Capture the cell that displays the provided text and extract its (X, Y) central coordinate. 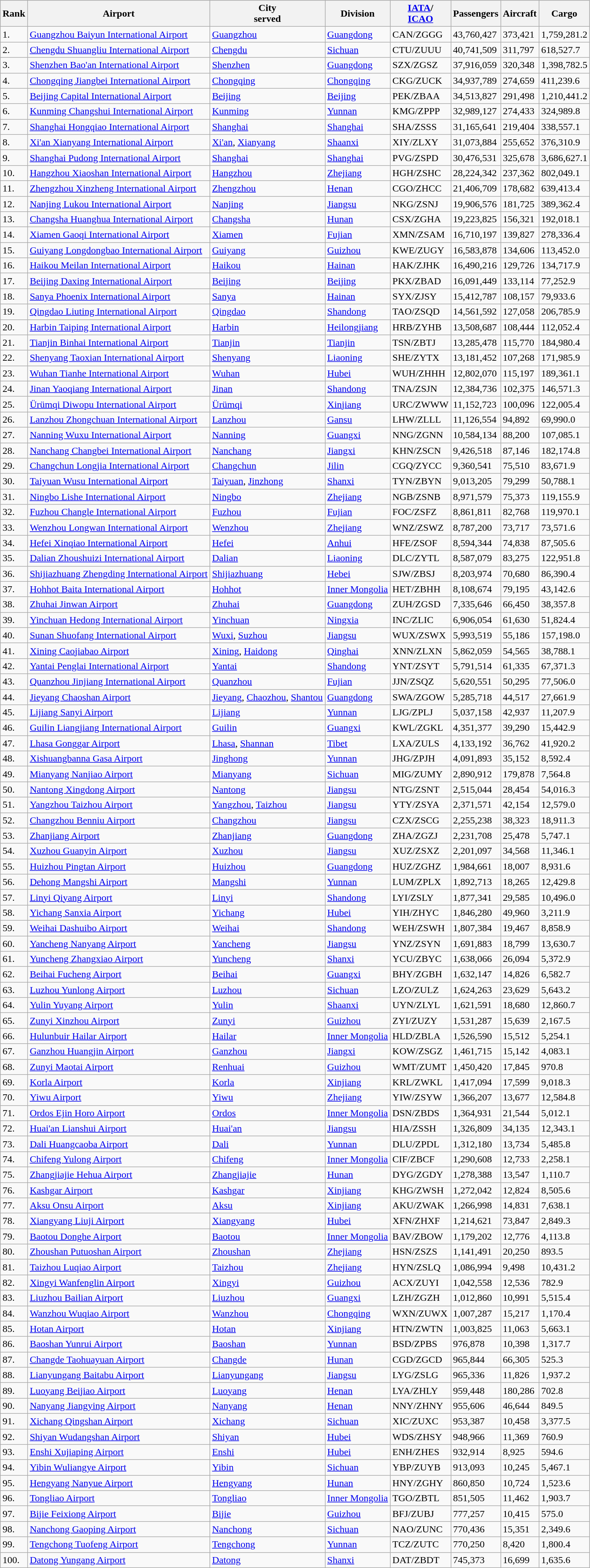
12,429.8 (564, 882)
XUZ/ZSXZ (421, 851)
Sanya Phoenix International Airport (119, 296)
17,599 (520, 1082)
16,710,197 (475, 235)
Hefei (267, 543)
53. (14, 836)
Hengyang (267, 1483)
Chengdu Shuangliu International Airport (119, 50)
12,824 (520, 1190)
ZYI/ZUZY (421, 1021)
Baoshan Yunrui Airport (119, 1344)
777,257 (475, 1514)
YIH/ZHYC (421, 913)
8. (14, 142)
XNN/ZLXN (421, 651)
2,515,044 (475, 789)
129,726 (520, 266)
38,788.1 (564, 651)
1,214,621 (475, 1221)
Nantong Xingdong Airport (119, 789)
PEK/ZBAA (421, 96)
32,989,127 (475, 111)
18,680 (520, 1005)
Kunming Changshui International Airport (119, 111)
948,966 (475, 1437)
206,785.9 (564, 312)
8,108,674 (475, 589)
79,195 (520, 589)
1,877,341 (475, 897)
SHE/ZYTX (421, 358)
192,018.1 (564, 219)
5,747.1 (564, 836)
Mianyang (267, 774)
44,517 (520, 697)
Changde (267, 1360)
NTG/ZSNT (421, 789)
Xingyi Wanfenglin Airport (119, 1283)
61. (14, 959)
156,321 (520, 219)
411,239.6 (564, 81)
8,587,079 (475, 558)
Shenzhen (267, 65)
97. (14, 1514)
XIY/ZLXY (421, 142)
5,485.8 (564, 1144)
1,638,066 (475, 959)
CZX/ZSCG (421, 820)
SJW/ZBSJ (421, 574)
73,571.6 (564, 528)
10,584,134 (475, 435)
HUZ/ZGHZ (421, 866)
Nanchong (267, 1529)
BHY/ZGBH (421, 974)
83. (14, 1298)
9,018.3 (564, 1082)
BFJ/ZUBJ (421, 1514)
83,671.9 (564, 466)
Taizhou Luqiao Airport (119, 1267)
77,252.9 (564, 281)
30,476,531 (475, 157)
Zhangjiajie (267, 1174)
119,155.9 (564, 497)
Harbin (267, 327)
66. (14, 1036)
1,417,094 (475, 1082)
34,568 (520, 851)
189,361.1 (564, 373)
Shijiazhuang (267, 574)
618,527.7 (564, 50)
Liuzhou Bailian Airport (119, 1298)
8,971,579 (475, 497)
12,733 (520, 1159)
3. (14, 65)
Yangzhou Taizhou Airport (119, 805)
Xuzhou (267, 851)
11,126,554 (475, 419)
7,564.8 (564, 774)
Beijing Capital International Airport (119, 96)
Huai'an (267, 1128)
Yulin (267, 1005)
Baotou (267, 1236)
2,167.5 (564, 1021)
76. (14, 1190)
Bijie (267, 1514)
Guangzhou Baiyun International Airport (119, 34)
87. (14, 1360)
HAK/ZJHK (421, 266)
73,847 (520, 1221)
DAT/ZBDT (421, 1560)
Lianyungang (267, 1375)
959,448 (475, 1390)
Changchun Longjia International Airport (119, 466)
15,351 (520, 1529)
54,016.3 (564, 789)
1,278,388 (475, 1174)
Qinghai (358, 651)
49,960 (520, 913)
Hengyang Nanyue Airport (119, 1483)
21,406,709 (475, 188)
Zhoushan (267, 1252)
13,734 (520, 1144)
Yinchuan Hedong International Airport (119, 620)
102,375 (520, 389)
Hulunbuir Hailar Airport (119, 1036)
782.9 (564, 1283)
TCZ/ZUTC (421, 1545)
770,436 (475, 1529)
18,799 (520, 944)
55. (14, 866)
94,892 (520, 419)
43,760,427 (475, 34)
TSN/ZBTJ (421, 343)
64. (14, 1005)
2,258.1 (564, 1159)
2,231,708 (475, 836)
1,272,042 (475, 1190)
LUM/ZPLX (421, 882)
55,186 (520, 635)
ZUH/ZGSD (421, 604)
12,776 (520, 1236)
Ningbo (267, 497)
8,925 (520, 1452)
Hangzhou Xiaoshan International Airport (119, 173)
Zhanjiang Airport (119, 836)
45. (14, 713)
15,639 (520, 1021)
Yichang Sanxia Airport (119, 913)
35,152 (520, 759)
YBP/ZUYB (421, 1468)
24. (14, 389)
LHW/ZLLL (421, 419)
43,142.6 (564, 589)
12,860.7 (564, 1005)
25. (14, 404)
Lianyungang Baitabu Airport (119, 1375)
Zhuhai Jinwan Airport (119, 604)
95. (14, 1483)
Jinan Yaoqiang International Airport (119, 389)
1,984,661 (475, 866)
HGH/ZSHC (421, 173)
13,181,452 (475, 358)
66,450 (520, 604)
1,366,207 (475, 1098)
Wenzhou (267, 528)
82,768 (520, 512)
Hohhot Baita International Airport (119, 589)
21,544 (520, 1113)
Fuzhou (267, 512)
122,005.4 (564, 404)
3,377.5 (564, 1421)
Qingdao Liuting International Airport (119, 312)
Shanghai Pudong International Airport (119, 157)
Yantai Penglai International Airport (119, 666)
320,348 (520, 65)
1,003,825 (475, 1329)
JHG/ZPJH (421, 759)
39. (14, 620)
34,937,789 (475, 81)
107,085.1 (564, 435)
58. (14, 913)
13,677 (520, 1098)
50,295 (520, 681)
1,759,281.2 (564, 34)
Luzhou (267, 990)
94. (14, 1468)
URC/ZWWW (421, 404)
75,373 (520, 497)
Guiyang Longdongbao International Airport (119, 250)
Nanjing Lukou International Airport (119, 204)
Cityserved (267, 14)
LYG/ZSLG (421, 1375)
Anhui (358, 543)
JJN/ZSQZ (421, 681)
389,362.4 (564, 204)
Xining, Haidong (267, 651)
18,911.3 (564, 820)
Renhuai (267, 1067)
278,336.4 (564, 235)
WEH/ZSWH (421, 928)
37. (14, 589)
6. (14, 111)
77,506.0 (564, 681)
146,571.3 (564, 389)
70. (14, 1098)
69,990.0 (564, 419)
28,454 (520, 789)
13,285,478 (475, 343)
62. (14, 974)
54,565 (520, 651)
25,478 (520, 836)
CTU/ZUUU (421, 50)
Ordos (267, 1113)
10,724 (520, 1483)
61,335 (520, 666)
31,073,884 (475, 142)
5,037,158 (475, 713)
DSN/ZBDS (421, 1113)
11,826 (520, 1375)
34. (14, 543)
760.9 (564, 1437)
976,878 (475, 1344)
47. (14, 743)
Shanghai Hongqiao International Airport (119, 127)
38,323 (520, 820)
Chifeng Yulong Airport (119, 1159)
98. (14, 1529)
19,906,576 (475, 204)
73. (14, 1144)
14. (14, 235)
Nanchang (267, 451)
10. (14, 173)
67,371.3 (564, 666)
LXA/ZULS (421, 743)
1,800.4 (564, 1545)
61,630 (520, 620)
WDS/ZHSY (421, 1437)
79,299 (520, 481)
89. (14, 1390)
ENH/ZHES (421, 1452)
Hailar (267, 1036)
Qingdao (267, 312)
8,931.6 (564, 866)
Fuzhou Changle International Airport (119, 512)
134,606 (520, 250)
43. (14, 681)
99. (14, 1545)
SHA/ZSSS (421, 127)
Guilin Liangjiang International Airport (119, 728)
BAV/ZBOW (421, 1236)
YIW/ZSYW (421, 1098)
182,174.8 (564, 451)
Baotou Donghe Airport (119, 1236)
60. (14, 944)
TAO/ZSQD (421, 312)
115,197 (520, 373)
Zunyi Maotai Airport (119, 1067)
274,659 (520, 81)
Yiwu Airport (119, 1098)
CKG/ZUCK (421, 81)
18,007 (520, 866)
5,993,519 (475, 635)
Ningbo Lishe International Airport (119, 497)
18. (14, 296)
Quanzhou Jinjiang International Airport (119, 681)
Heilongjiang (358, 327)
Changsha Huanghua International Airport (119, 219)
745,373 (475, 1560)
Shijiazhuang Zhengding International Airport (119, 574)
31. (14, 497)
HSN/ZSZS (421, 1252)
1,807,384 (475, 928)
38. (14, 604)
Huizhou (267, 866)
Lhasa, Shannan (267, 743)
Nanyang Jiangying Airport (119, 1406)
4,091,893 (475, 759)
Tibet (358, 743)
KRL/ZWKL (421, 1082)
Xingyi (267, 1283)
56. (14, 882)
20. (14, 327)
1,110.7 (564, 1174)
Chengdu (267, 50)
Airport (119, 14)
12,584.8 (564, 1098)
184,980.4 (564, 343)
Yichang (267, 913)
31,165,641 (475, 127)
10,245 (520, 1468)
108,157 (520, 296)
Wuhan Tianhe International Airport (119, 373)
NAO/ZUNC (421, 1529)
1,398,782.5 (564, 65)
Aksu (267, 1206)
181,725 (520, 204)
112,052.4 (564, 327)
Ordos Ejin Horo Airport (119, 1113)
Yinchuan (267, 620)
85. (14, 1329)
Jilin (358, 466)
373,421 (520, 34)
Ningxia (358, 620)
179,878 (520, 774)
48. (14, 759)
1,012,860 (475, 1298)
Lijiang (267, 713)
14,561,592 (475, 312)
29. (14, 466)
CSX/ZGHA (421, 219)
10,415 (520, 1514)
HYN/ZSLQ (421, 1267)
42. (14, 666)
ZHA/ZGZJ (421, 836)
Xichang (267, 1421)
26,094 (520, 959)
100,096 (520, 404)
Xiamen Gaoqi International Airport (119, 235)
ACX/ZUYI (421, 1283)
Tengchong (267, 1545)
Liuzhou (267, 1298)
35. (14, 558)
46. (14, 728)
AKU/ZWAK (421, 1206)
IATA/ICAO (421, 14)
16,583,878 (475, 250)
WMT/ZUMT (421, 1067)
27. (14, 435)
291,498 (520, 96)
Beihai (267, 974)
9,360,541 (475, 466)
10,458 (520, 1421)
INC/ZLIC (421, 620)
5,663.1 (564, 1329)
Xiamen (267, 235)
Zhanjiang (267, 836)
Nanning Wuxu International Airport (119, 435)
9,498 (520, 1267)
Xiangyang (267, 1221)
Aksu Onsu Airport (119, 1206)
Mianyang Nanjiao Airport (119, 774)
TGO/ZBTL (421, 1498)
Taizhou (267, 1267)
YNZ/ZSYN (421, 944)
XMN/ZSAM (421, 235)
965,844 (475, 1360)
XIC/ZUXC (421, 1421)
802,049.1 (564, 173)
5,862,059 (475, 651)
Hangzhou (267, 173)
83,275 (520, 558)
Nanning (267, 435)
72. (14, 1128)
Kashgar Airport (119, 1190)
81. (14, 1267)
Shiyan (267, 1437)
5,515.4 (564, 1298)
SWA/ZGOW (421, 697)
75,510 (520, 466)
Ganzhou Huangjin Airport (119, 1051)
178,682 (520, 188)
Weihai Dashuibo Airport (119, 928)
8,594,344 (475, 543)
107,268 (520, 358)
Jinghong (267, 759)
23. (14, 373)
40. (14, 635)
86,390.4 (564, 574)
52. (14, 820)
Haikou Meilan International Airport (119, 266)
88. (14, 1375)
WNZ/ZSWZ (421, 528)
Dalian Zhoushuizi International Airport (119, 558)
NKG/ZSNJ (421, 204)
Nanjing (267, 204)
8,420 (520, 1545)
23,629 (520, 990)
1,086,994 (475, 1267)
5,620,551 (475, 681)
1,450,420 (475, 1067)
6,906,054 (475, 620)
Quanzhou (267, 681)
50,788.1 (564, 481)
Yancheng Nanyang Airport (119, 944)
26. (14, 419)
Weihai (267, 928)
7,335,646 (475, 604)
Sunan Shuofang International Airport (119, 635)
50. (14, 789)
1,210,441.2 (564, 96)
1,364,931 (475, 1113)
39,290 (520, 728)
41. (14, 651)
YTY/ZSYA (421, 805)
KWL/ZGKL (421, 728)
Shiyan Wudangshan Airport (119, 1437)
Lanzhou Zhongchuan International Airport (119, 419)
770,250 (475, 1545)
9. (14, 157)
5,643.2 (564, 990)
1,266,998 (475, 1206)
Enshi Xujiaping Airport (119, 1452)
Yibin Wuliangye Airport (119, 1468)
68. (14, 1067)
8,505.6 (564, 1190)
9,013,205 (475, 481)
38,357.8 (564, 604)
13,630.7 (564, 944)
33. (14, 528)
Linyi Qiyang Airport (119, 897)
8,203,974 (475, 574)
2,255,238 (475, 820)
Beijing Daxing International Airport (119, 281)
Sanya (267, 296)
15,442.9 (564, 728)
HTN/ZWTN (421, 1329)
UYN/ZLYL (421, 1005)
1,621,591 (475, 1005)
4,083.1 (564, 1051)
Rank (14, 14)
1,290,608 (475, 1159)
93. (14, 1452)
KHN/ZSCN (421, 451)
96. (14, 1498)
CGQ/ZYCC (421, 466)
Changde Taohuayuan Airport (119, 1360)
12,536 (520, 1283)
860,850 (475, 1483)
15,217 (520, 1313)
Linyi (267, 897)
Chongqing Jiangbei International Airport (119, 81)
SZX/ZGSZ (421, 65)
5,467.1 (564, 1468)
77. (14, 1206)
Dehong Mangshi Airport (119, 882)
Lijiang Sanyi Airport (119, 713)
20,250 (520, 1252)
525.3 (564, 1360)
WUH/ZHHH (421, 373)
Changsha (267, 219)
17. (14, 281)
Ganzhou (267, 1051)
Hotan Airport (119, 1329)
Kashgar (267, 1190)
Chifeng (267, 1159)
Cargo (564, 14)
Wuhan (267, 373)
WUX/ZSWX (421, 635)
21. (14, 343)
Korla Airport (119, 1082)
Yantai (267, 666)
Aircraft (520, 14)
108,444 (520, 327)
80. (14, 1252)
51,824.4 (564, 620)
Division (358, 14)
HRB/ZYHB (421, 327)
Datong Yungang Airport (119, 1560)
Yiwu (267, 1098)
Zhoushan Putuoshan Airport (119, 1252)
15,142 (520, 1051)
Zhengzhou (267, 188)
8,787,200 (475, 528)
79. (14, 1236)
1,007,287 (475, 1313)
67. (14, 1051)
11,346.1 (564, 851)
Yangzhou, Taizhou (267, 805)
1,179,202 (475, 1236)
DLU/ZPDL (421, 1144)
Korla (267, 1082)
5,791,514 (475, 666)
1,523.6 (564, 1483)
LZO/ZULZ (421, 990)
Guilin (267, 728)
Baoshan (267, 1344)
Lhasa Gonggar Airport (119, 743)
WXN/ZUWX (421, 1313)
849.5 (564, 1406)
Datong (267, 1560)
1,624,263 (475, 990)
Jieyang Chaoshan Airport (119, 697)
LYA/ZHLY (421, 1390)
28. (14, 451)
Yancheng (267, 944)
594.6 (564, 1452)
127,058 (520, 312)
8,858.9 (564, 928)
Xuzhou Guanyin Airport (119, 851)
Hefei Xinqiao International Airport (119, 543)
9,426,518 (475, 451)
11,152,723 (475, 404)
16. (14, 266)
12. (14, 204)
TNA/ZSJN (421, 389)
91. (14, 1421)
KOW/ZSGZ (421, 1051)
2. (14, 50)
34,513,827 (475, 96)
10,398 (520, 1344)
37,916,059 (475, 65)
Dali (267, 1144)
Enshi (267, 1452)
Zunyi Xinzhou Airport (119, 1021)
XFN/ZHXF (421, 1221)
1,846,280 (475, 913)
913,093 (475, 1468)
639,413.4 (564, 188)
Yulin Yuyang Airport (119, 1005)
11,063 (520, 1329)
Ürümqi (267, 404)
15,412,787 (475, 296)
1,312,180 (475, 1144)
LZH/ZGZH (421, 1298)
5. (14, 96)
Luoyang (267, 1390)
16,490,216 (475, 266)
19,223,825 (475, 219)
51. (14, 805)
Taiyuan Wusu International Airport (119, 481)
11,369 (520, 1437)
69. (14, 1082)
5,254.1 (564, 1036)
11. (14, 188)
15,512 (520, 1036)
10,496.0 (564, 897)
34,135 (520, 1128)
Zhuhai (267, 604)
1,170.4 (564, 1313)
LYI/ZSLY (421, 897)
Xining Caojiabao Airport (119, 651)
NNG/ZGNN (421, 435)
87,146 (520, 451)
376,310.9 (564, 142)
KMG/ZPPP (421, 111)
PKX/ZBAD (421, 281)
Changzhou (267, 820)
HNY/ZGHY (421, 1483)
19,467 (520, 928)
KWE/ZUGY (421, 250)
1,892,713 (475, 882)
8,861,811 (475, 512)
2,890,912 (475, 774)
Kunming (267, 111)
Wanzhou Wuqiao Airport (119, 1313)
CGO/ZHCC (421, 188)
36. (14, 574)
32. (14, 512)
27,661.9 (564, 697)
30. (14, 481)
63. (14, 990)
Xi'an Xianyang International Airport (119, 142)
Guiyang (267, 250)
36,762 (520, 743)
100. (14, 1560)
1,691,883 (475, 944)
1,937.2 (564, 1375)
Guangzhou (267, 34)
311,797 (520, 50)
338,557.1 (564, 127)
HFE/ZSOF (421, 543)
40,741,509 (475, 50)
84. (14, 1313)
Huai'an Lianshui Airport (119, 1128)
5,285,718 (475, 697)
14,826 (520, 974)
1,326,809 (475, 1128)
54. (14, 851)
Yuncheng Zhangxiao Airport (119, 959)
BSD/ZPBS (421, 1344)
4. (14, 81)
8,592.4 (564, 759)
Nanchong Gaoping Airport (119, 1529)
7,638.1 (564, 1206)
Zhangjiajie Hehua Airport (119, 1174)
893.5 (564, 1252)
113,452.0 (564, 250)
2,849.3 (564, 1221)
Ürümqi Diwopu International Airport (119, 404)
HET/ZBHH (421, 589)
29,585 (520, 897)
70,680 (520, 574)
171,985.9 (564, 358)
12,343.1 (564, 1128)
90. (14, 1406)
Nantong (267, 789)
28,224,342 (475, 173)
1,531,287 (475, 1021)
119,970.1 (564, 512)
73,717 (520, 528)
Haikou (267, 266)
82. (14, 1283)
1,635.6 (564, 1560)
10,431.2 (564, 1267)
18,265 (520, 882)
3,686,627.1 (564, 157)
Yibin (267, 1468)
CAN/ZGGG (421, 34)
YCU/ZBYC (421, 959)
Shenyang Taoxian International Airport (119, 358)
Zunyi (267, 1021)
4,113.8 (564, 1236)
13,547 (520, 1174)
324,989.8 (564, 111)
Tongliao (267, 1498)
13,508,687 (475, 327)
237,362 (520, 173)
71. (14, 1113)
10,991 (520, 1298)
79,933.6 (564, 296)
134,717.9 (564, 266)
932,914 (475, 1452)
12,384,736 (475, 389)
122,951.8 (564, 558)
12,802,070 (475, 373)
Harbin Taiping International Airport (119, 327)
75. (14, 1174)
Wuxi, Suzhou (267, 635)
Nanyang (267, 1406)
274,433 (520, 111)
219,404 (520, 127)
SYX/ZJSY (421, 296)
Tianjin Binhai International Airport (119, 343)
Luoyang Beijiao Airport (119, 1390)
NNY/ZHNY (421, 1406)
Gansu (358, 419)
255,652 (520, 142)
LJG/ZPLJ (421, 713)
2,349.6 (564, 1529)
Tengchong Tuofeng Airport (119, 1545)
5,372.9 (564, 959)
Huizhou Pingtan Airport (119, 866)
YNT/ZSYT (421, 666)
Hotan (267, 1329)
2,201,097 (475, 851)
1,317.7 (564, 1344)
65. (14, 1021)
Passengers (475, 14)
Wenzhou Longwan International Airport (119, 528)
Taiyuan, Jinzhong (267, 481)
CGD/ZGCD (421, 1360)
157,198.0 (564, 635)
59. (14, 928)
Dalian (267, 558)
22. (14, 358)
Dali Huangcaoba Airport (119, 1144)
44. (14, 697)
92. (14, 1437)
NGB/ZSNB (421, 497)
965,336 (475, 1375)
Xi'an, Xianyang (267, 142)
DLC/ZYTL (421, 558)
1. (14, 34)
Yuncheng (267, 959)
FOC/ZSFZ (421, 512)
16,091,449 (475, 281)
Mangshi (267, 882)
42,937 (520, 713)
41,920.2 (564, 743)
Jieyang, Chaozhou, Shantou (267, 697)
66,305 (520, 1360)
86. (14, 1344)
1,141,491 (475, 1252)
Beihai Fucheng Airport (119, 974)
Bijie Feixiong Airport (119, 1514)
TYN/ZBYN (421, 481)
180,286 (520, 1390)
MIG/ZUMY (421, 774)
2,371,571 (475, 805)
KHG/ZWSH (421, 1190)
74,838 (520, 543)
4,351,377 (475, 728)
13. (14, 219)
955,606 (475, 1406)
Luzhou Yunlong Airport (119, 990)
46,644 (520, 1406)
Tongliao Airport (119, 1498)
Nanchang Changbei International Airport (119, 451)
78. (14, 1221)
1,632,147 (475, 974)
12,579.0 (564, 805)
49. (14, 774)
19. (14, 312)
Zhengzhou Xinzheng International Airport (119, 188)
Shenzhen Bao'an International Airport (119, 65)
16,699 (520, 1560)
Xishuangbanna Gasa Airport (119, 759)
Hebei (358, 574)
42,154 (520, 805)
74. (14, 1159)
1,461,715 (475, 1051)
15. (14, 250)
Changchun (267, 466)
4,133,192 (475, 743)
325,678 (520, 157)
88,200 (520, 435)
Changzhou Benniu Airport (119, 820)
Wanzhou (267, 1313)
57. (14, 897)
1,903.7 (564, 1498)
953,387 (475, 1421)
Jinan (267, 389)
3,211.9 (564, 913)
702.8 (564, 1390)
851,505 (475, 1498)
Xiangyang Liuji Airport (119, 1221)
Xichang Qingshan Airport (119, 1421)
14,831 (520, 1206)
1,042,558 (475, 1283)
575.0 (564, 1514)
DYG/ZGDY (421, 1174)
HLD/ZBLA (421, 1036)
11,462 (520, 1498)
HIA/ZSSH (421, 1128)
6,582.7 (564, 974)
87,505.6 (564, 543)
CIF/ZBCF (421, 1159)
133,114 (520, 281)
139,827 (520, 235)
5,012.1 (564, 1113)
PVG/ZSPD (421, 157)
17,845 (520, 1067)
970.8 (564, 1067)
11,207.9 (564, 713)
Lanzhou (267, 419)
1,526,590 (475, 1036)
Hohhot (267, 589)
Shenyang (267, 358)
7. (14, 127)
115,770 (520, 343)
